Find where the given text appears and provide that cell's center as [X, Y] coordinate. 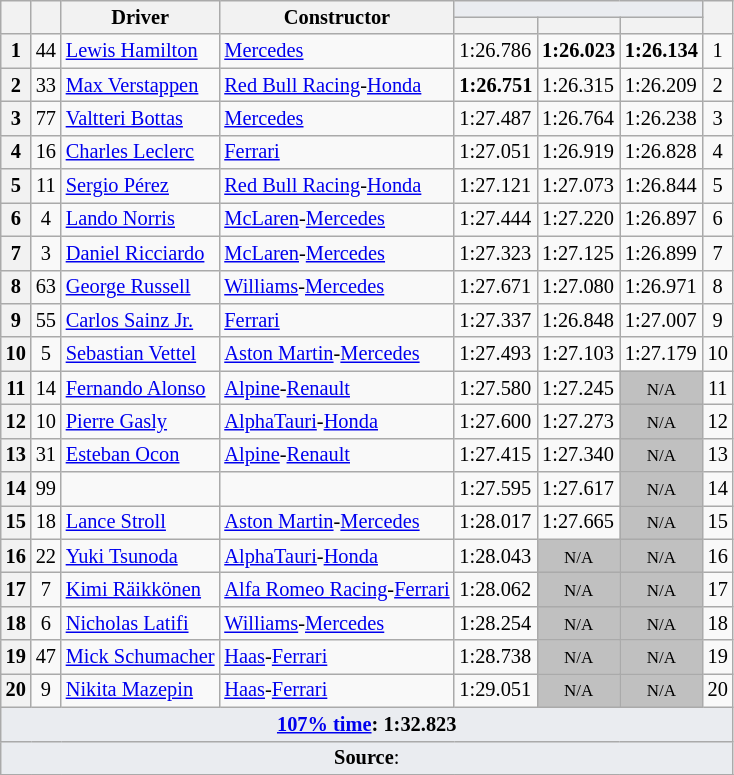
1:26.828 [662, 152]
1:27.600 [496, 421]
1:26.919 [578, 152]
1:27.245 [578, 388]
Driver [140, 17]
1:26.848 [578, 320]
1:27.487 [496, 118]
22 [46, 556]
47 [46, 657]
1:26.209 [662, 85]
1:27.580 [496, 388]
77 [46, 118]
1:27.007 [662, 320]
Mick Schumacher [140, 657]
31 [46, 455]
1:27.121 [496, 186]
1:27.493 [496, 354]
Source: [367, 758]
Esteban Ocon [140, 455]
Nikita Mazepin [140, 690]
1:27.179 [662, 354]
Nicholas Latifi [140, 623]
1:27.617 [578, 489]
1:28.017 [496, 522]
Lewis Hamilton [140, 51]
Sergio Pérez [140, 186]
Valtteri Bottas [140, 118]
Charles Leclerc [140, 152]
Daniel Ricciardo [140, 253]
63 [46, 287]
1:27.671 [496, 287]
Lando Norris [140, 219]
1:26.764 [578, 118]
1:28.062 [496, 589]
44 [46, 51]
1:27.323 [496, 253]
1:26.899 [662, 253]
1:26.315 [578, 85]
1:27.080 [578, 287]
99 [46, 489]
1:26.134 [662, 51]
107% time: 1:32.823 [367, 724]
Kimi Räikkönen [140, 589]
1:27.103 [578, 354]
1:26.238 [662, 118]
1:26.023 [578, 51]
Max Verstappen [140, 85]
33 [46, 85]
1:27.595 [496, 489]
George Russell [140, 287]
1:27.415 [496, 455]
1:26.844 [662, 186]
Alfa Romeo Racing-Ferrari [336, 589]
Pierre Gasly [140, 421]
1:27.125 [578, 253]
1:27.073 [578, 186]
1:28.254 [496, 623]
Constructor [336, 17]
1:28.043 [496, 556]
1:27.337 [496, 320]
1:26.971 [662, 287]
55 [46, 320]
Sebastian Vettel [140, 354]
1:28.738 [496, 657]
1:26.897 [662, 219]
1:26.751 [496, 85]
1:27.340 [578, 455]
1:27.220 [578, 219]
Yuki Tsunoda [140, 556]
Fernando Alonso [140, 388]
1:29.051 [496, 690]
1:26.786 [496, 51]
1:27.665 [578, 522]
1:27.444 [496, 219]
Carlos Sainz Jr. [140, 320]
1:27.051 [496, 152]
Lance Stroll [140, 522]
1:27.273 [578, 421]
